Capture the cell that displays the provided text and extract its [X, Y] central coordinate. 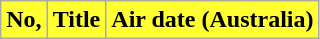
Title [76, 20]
No, [24, 20]
Air date (Australia) [212, 20]
